From the cell containing the given text, extract its center point as (x, y) coordinate. 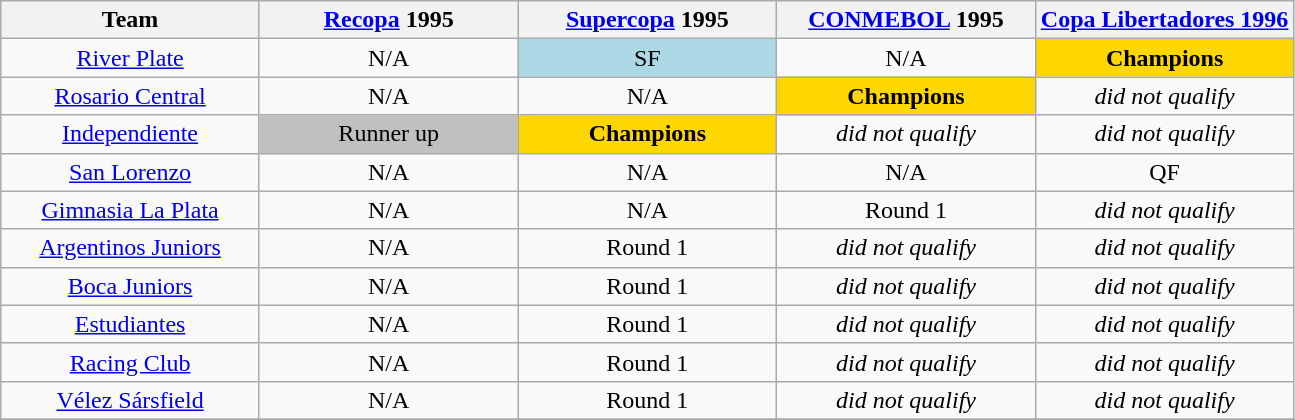
Rosario Central (130, 96)
CONMEBOL 1995 (906, 20)
Supercopa 1995 (648, 20)
Recopa 1995 (388, 20)
SF (648, 58)
Boca Juniors (130, 286)
Racing Club (130, 362)
Gimnasia La Plata (130, 210)
Vélez Sársfield (130, 400)
Independiente (130, 134)
Team (130, 20)
Estudiantes (130, 324)
Runner up (388, 134)
San Lorenzo (130, 172)
River Plate (130, 58)
Argentinos Juniors (130, 248)
Copa Libertadores 1996 (1164, 20)
QF (1164, 172)
